Return (x, y) of the center of cell containing provided text 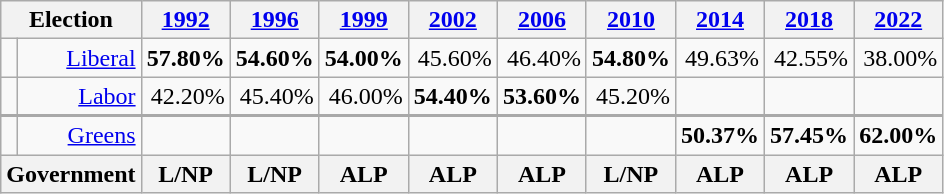
50.37% (720, 136)
2014 (720, 20)
1996 (274, 20)
45.40% (274, 96)
49.63% (720, 58)
45.20% (630, 96)
53.60% (542, 96)
57.45% (810, 136)
42.55% (810, 58)
57.80% (186, 58)
54.60% (274, 58)
46.40% (542, 58)
Labor (80, 96)
54.00% (364, 58)
1992 (186, 20)
2006 (542, 20)
Liberal (80, 58)
46.00% (364, 96)
38.00% (898, 58)
Election (71, 20)
1999 (364, 20)
2002 (452, 20)
62.00% (898, 136)
54.80% (630, 58)
2018 (810, 20)
54.40% (452, 96)
Government (71, 173)
2022 (898, 20)
2010 (630, 20)
45.60% (452, 58)
Greens (80, 136)
42.20% (186, 96)
